For the text-containing cell, return its midpoint in (x, y) coordinate format. 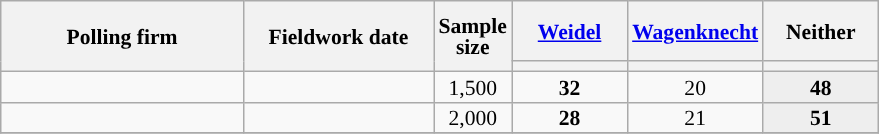
32 (570, 86)
28 (570, 118)
20 (695, 86)
Samplesize (473, 36)
1,500 (473, 86)
Fieldwork date (338, 36)
2,000 (473, 118)
48 (820, 86)
21 (695, 118)
Wagenknecht (695, 31)
Polling firm (122, 36)
Weidel (570, 31)
Neither (820, 31)
51 (820, 118)
